From the cell containing the given text, extract its center point as (X, Y) coordinate. 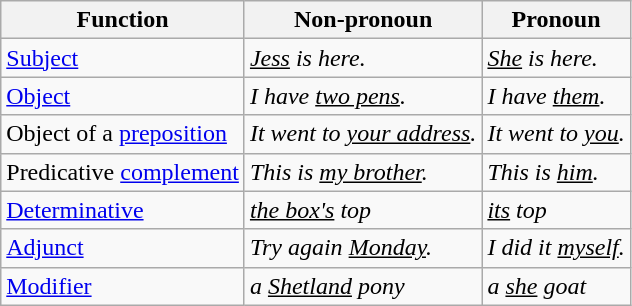
a she goat (556, 286)
Adjunct (123, 248)
Subject (123, 58)
I did it myself. (556, 248)
Object (123, 96)
Jess is here. (362, 58)
It went to you. (556, 134)
Pronoun (556, 20)
Determinative (123, 210)
It went to your address. (362, 134)
a Shetland pony (362, 286)
Modifier (123, 286)
its top (556, 210)
the box's top (362, 210)
Non-pronoun (362, 20)
I have two pens. (362, 96)
Function (123, 20)
Try again Monday. (362, 248)
Predicative complement (123, 172)
She is here. (556, 58)
This is him. (556, 172)
This is my brother. (362, 172)
I have them. (556, 96)
Object of a preposition (123, 134)
